Output the [x, y] coordinate of the center of the cell containing the given text.  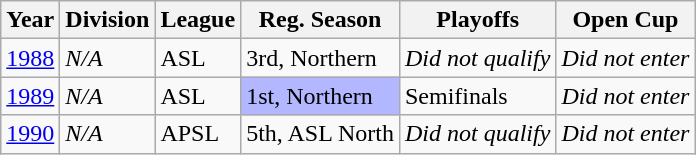
League [198, 20]
1st, Northern [320, 96]
1990 [30, 134]
Reg. Season [320, 20]
1989 [30, 96]
1988 [30, 58]
Semifinals [477, 96]
Division [108, 20]
Playoffs [477, 20]
Year [30, 20]
APSL [198, 134]
Open Cup [626, 20]
5th, ASL North [320, 134]
3rd, Northern [320, 58]
